Identify which cell holds the provided text, then report its [X, Y] central coordinate. 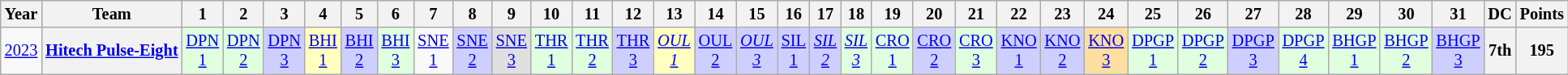
BHI3 [396, 51]
31 [1458, 14]
OUL2 [716, 51]
16 [794, 14]
OUL3 [756, 51]
4 [323, 14]
8 [472, 14]
12 [633, 14]
9 [512, 14]
KNO2 [1062, 51]
KNO3 [1106, 51]
23 [1062, 14]
THR2 [592, 51]
SNE2 [472, 51]
DPGP2 [1203, 51]
SIL2 [825, 51]
BHI1 [323, 51]
21 [976, 14]
19 [893, 14]
DPN2 [243, 51]
28 [1304, 14]
DPGP3 [1253, 51]
SIL1 [794, 51]
BHGP3 [1458, 51]
BHGP1 [1354, 51]
CRO3 [976, 51]
Hitech Pulse-Eight [112, 51]
7 [433, 14]
27 [1253, 14]
SNE1 [433, 51]
26 [1203, 14]
5 [360, 14]
DPN1 [203, 51]
15 [756, 14]
7th [1500, 51]
DPN3 [284, 51]
CRO1 [893, 51]
2 [243, 14]
14 [716, 14]
1 [203, 14]
BHI2 [360, 51]
3 [284, 14]
25 [1153, 14]
CRO2 [934, 51]
OUL1 [674, 51]
THR1 [551, 51]
20 [934, 14]
24 [1106, 14]
29 [1354, 14]
THR3 [633, 51]
KNO1 [1019, 51]
Points [1542, 14]
2023 [21, 51]
DC [1500, 14]
6 [396, 14]
18 [856, 14]
SNE3 [512, 51]
DPGP1 [1153, 51]
17 [825, 14]
195 [1542, 51]
Team [112, 14]
30 [1406, 14]
DPGP4 [1304, 51]
BHGP2 [1406, 51]
13 [674, 14]
SIL3 [856, 51]
Year [21, 14]
22 [1019, 14]
10 [551, 14]
11 [592, 14]
